Capture the cell that displays the provided text and extract its (x, y) central coordinate. 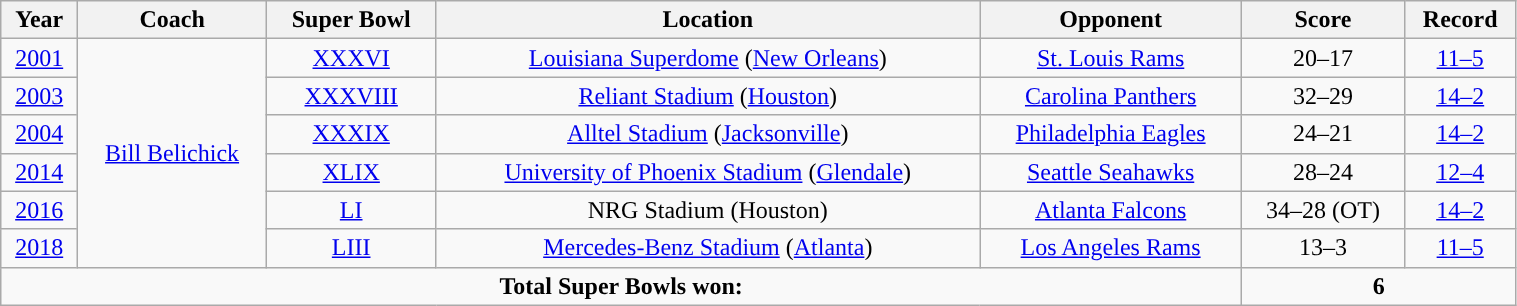
Carolina Panthers (1111, 96)
24–21 (1324, 134)
Los Angeles Rams (1111, 248)
LIII (352, 248)
13–3 (1324, 248)
Reliant Stadium (Houston) (708, 96)
Mercedes-Benz Stadium (Atlanta) (708, 248)
20–17 (1324, 58)
XXXIX (352, 134)
St. Louis Rams (1111, 58)
Opponent (1111, 20)
28–24 (1324, 172)
NRG Stadium (Houston) (708, 210)
XLIX (352, 172)
2014 (40, 172)
XXXVI (352, 58)
Seattle Seahawks (1111, 172)
12–4 (1460, 172)
Total Super Bowls won: (622, 286)
Super Bowl (352, 20)
Year (40, 20)
2016 (40, 210)
32–29 (1324, 96)
2004 (40, 134)
6 (1380, 286)
34–28 (OT) (1324, 210)
Bill Belichick (172, 153)
Louisiana Superdome (New Orleans) (708, 58)
2003 (40, 96)
University of Phoenix Stadium (Glendale) (708, 172)
Alltel Stadium (Jacksonville) (708, 134)
Atlanta Falcons (1111, 210)
Philadelphia Eagles (1111, 134)
XXXVIII (352, 96)
Location (708, 20)
2001 (40, 58)
Score (1324, 20)
LI (352, 210)
2018 (40, 248)
Record (1460, 20)
Coach (172, 20)
